Return (X, Y) of the center of cell containing provided text 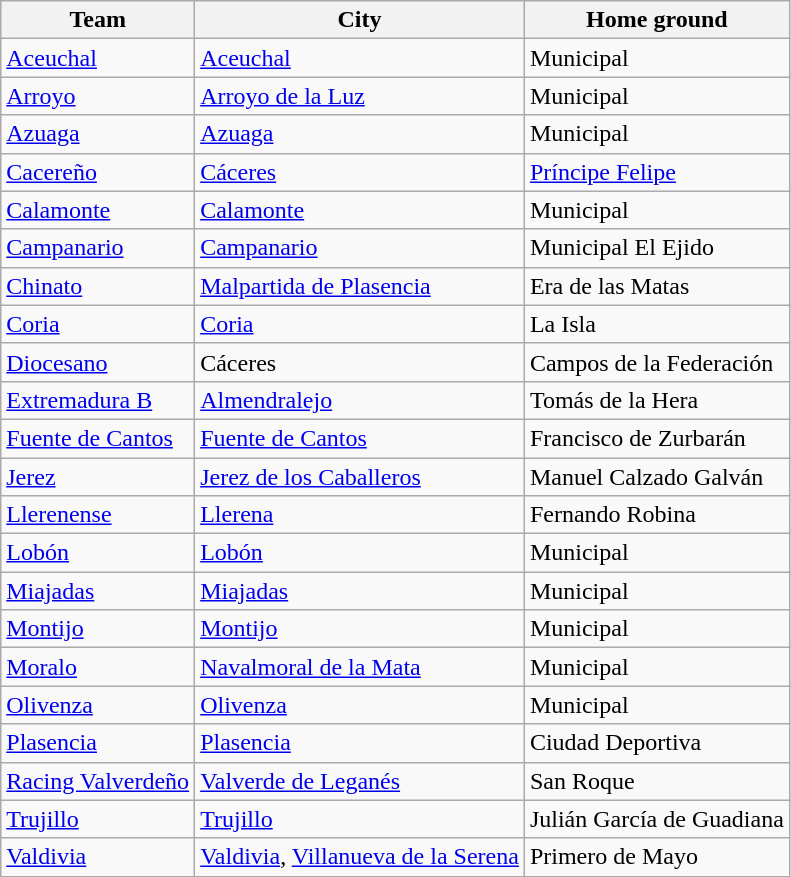
Diocesano (98, 362)
Municipal El Ejido (656, 248)
Malpartida de Plasencia (360, 286)
Jerez de los Caballeros (360, 477)
La Isla (656, 324)
Almendralejo (360, 400)
Príncipe Felipe (656, 172)
Team (98, 20)
Valdivia, Villanueva de la Serena (360, 857)
Llerenense (98, 515)
Campos de la Federación (656, 362)
City (360, 20)
Francisco de Zurbarán (656, 438)
Valverde de Leganés (360, 781)
Primero de Mayo (656, 857)
Fernando Robina (656, 515)
Ciudad Deportiva (656, 743)
Cacereño (98, 172)
Chinato (98, 286)
Valdivia (98, 857)
Tomás de la Hera (656, 400)
Llerena (360, 515)
Arroyo de la Luz (360, 96)
San Roque (656, 781)
Arroyo (98, 96)
Julián García de Guadiana (656, 819)
Extremadura B (98, 400)
Moralo (98, 667)
Era de las Matas (656, 286)
Navalmoral de la Mata (360, 667)
Home ground (656, 20)
Jerez (98, 477)
Racing Valverdeño (98, 781)
Manuel Calzado Galván (656, 477)
